Determine the [X, Y] coordinate at the center of the cell enclosing the given text.  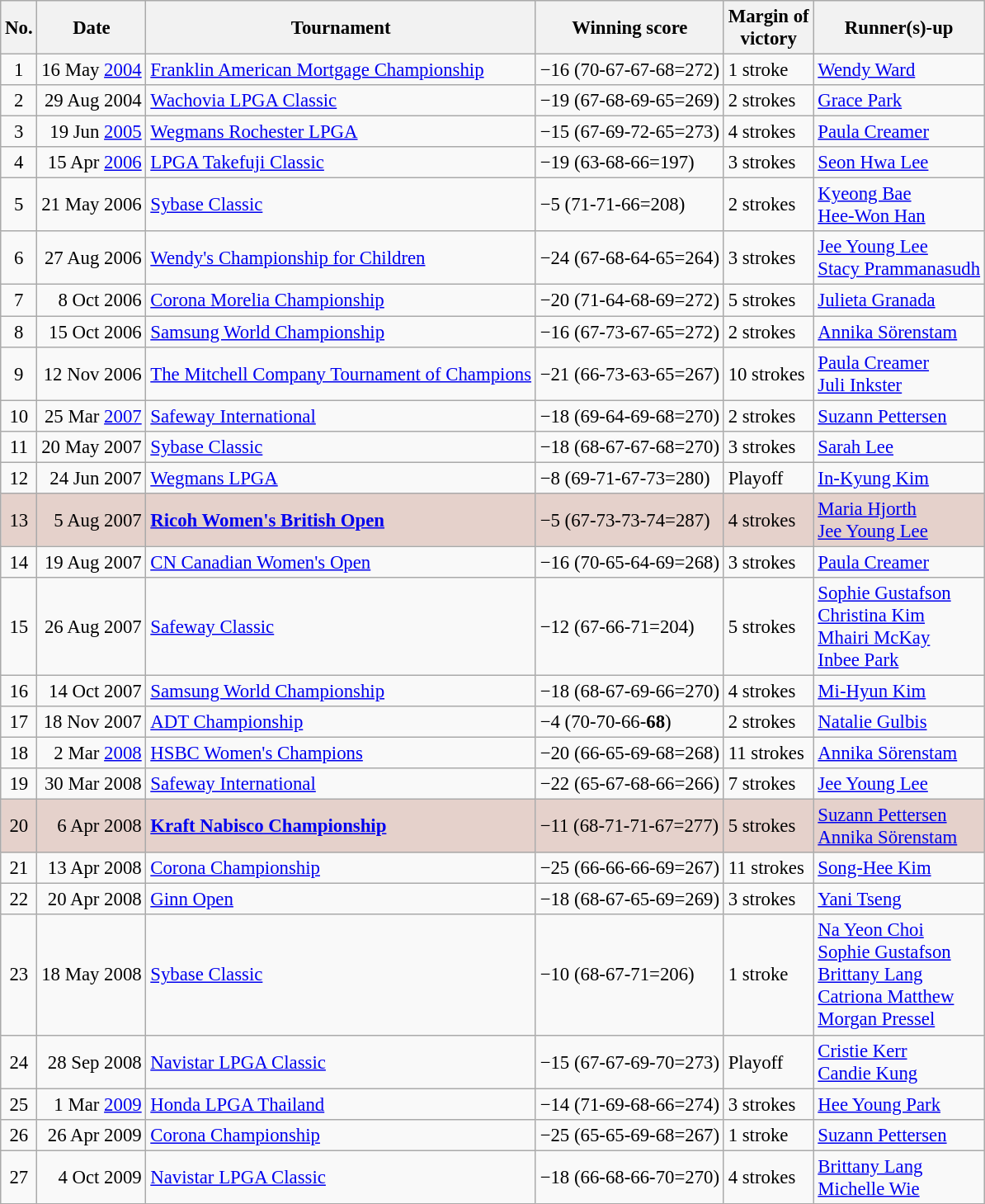
−16 (70-67-67-68=272) [629, 70]
−16 (67-73-67-65=272) [629, 332]
Julieta Granada [899, 300]
23 [19, 975]
10 [19, 416]
Jee Young Lee [899, 784]
Sophie Gustafson Christina Kim Mhairi McKay Inbee Park [899, 627]
−20 (71-64-68-69=272) [629, 300]
21 [19, 868]
−18 (66-68-66-70=270) [629, 1177]
Kraft Nabisco Championship [341, 827]
Na Yeon Choi Sophie Gustafson Brittany Lang Catriona Matthew Morgan Pressel [899, 975]
20 Apr 2008 [92, 899]
17 [19, 722]
Hee Young Park [899, 1104]
−25 (65-65-69-68=267) [629, 1135]
27 [19, 1177]
−20 (66-65-69-68=268) [629, 753]
Safeway Classic [341, 627]
Jee Young Lee Stacy Prammanasudh [899, 257]
Natalie Gulbis [899, 722]
−15 (67-69-72-65=273) [629, 132]
19 [19, 784]
18 May 2008 [92, 975]
−25 (66-66-66-69=267) [629, 868]
14 [19, 562]
22 [19, 899]
15 Oct 2006 [92, 332]
Song-Hee Kim [899, 868]
The Mitchell Company Tournament of Champions [341, 373]
Margin ofvictory [769, 28]
1 Mar 2009 [92, 1104]
Corona Morelia Championship [341, 300]
15 Apr 2006 [92, 163]
29 Aug 2004 [92, 101]
−5 (71-71-66=208) [629, 205]
9 [19, 373]
25 [19, 1104]
Winning score [629, 28]
−21 (66-73-63-65=267) [629, 373]
13 [19, 520]
5 [19, 205]
−15 (67-67-69-70=273) [629, 1061]
7 [19, 300]
13 Apr 2008 [92, 868]
28 Sep 2008 [92, 1061]
20 [19, 827]
Mi-Hyun Kim [899, 691]
20 May 2007 [92, 446]
−10 (68-67-71=206) [629, 975]
11 [19, 446]
−19 (67-68-69-65=269) [629, 101]
Sarah Lee [899, 446]
−19 (63-68-66=197) [629, 163]
Yani Tseng [899, 899]
19 Aug 2007 [92, 562]
12 Nov 2006 [92, 373]
Date [92, 28]
−4 (70-70-66-68) [629, 722]
2 [19, 101]
−18 (69-64-69-68=270) [629, 416]
−22 (65-67-68-66=266) [629, 784]
Grace Park [899, 101]
No. [19, 28]
3 [19, 132]
14 Oct 2007 [92, 691]
−18 (68-67-67-68=270) [629, 446]
In-Kyung Kim [899, 478]
8 Oct 2006 [92, 300]
Suzann Pettersen Annika Sörenstam [899, 827]
4 [19, 163]
−5 (67-73-73-74=287) [629, 520]
−24 (67-68-64-65=264) [629, 257]
Franklin American Mortgage Championship [341, 70]
Maria Hjorth Jee Young Lee [899, 520]
Ginn Open [341, 899]
27 Aug 2006 [92, 257]
Kyeong Bae Hee-Won Han [899, 205]
24 [19, 1061]
Cristie Kerr Candie Kung [899, 1061]
Wendy Ward [899, 70]
19 Jun 2005 [92, 132]
−11 (68-71-71-67=277) [629, 827]
1 [19, 70]
LPGA Takefuji Classic [341, 163]
−12 (67-66-71=204) [629, 627]
18 Nov 2007 [92, 722]
−18 (68-67-69-66=270) [629, 691]
−16 (70-65-64-69=268) [629, 562]
4 Oct 2009 [92, 1177]
Runner(s)-up [899, 28]
30 Mar 2008 [92, 784]
25 Mar 2007 [92, 416]
6 [19, 257]
−14 (71-69-68-66=274) [629, 1104]
26 [19, 1135]
Wachovia LPGA Classic [341, 101]
Seon Hwa Lee [899, 163]
Paula Creamer Juli Inkster [899, 373]
ADT Championship [341, 722]
15 [19, 627]
10 strokes [769, 373]
16 [19, 691]
−18 (68-67-65-69=269) [629, 899]
Wendy's Championship for Children [341, 257]
26 Apr 2009 [92, 1135]
5 Aug 2007 [92, 520]
CN Canadian Women's Open [341, 562]
2 Mar 2008 [92, 753]
Brittany Lang Michelle Wie [899, 1177]
Ricoh Women's British Open [341, 520]
Honda LPGA Thailand [341, 1104]
Wegmans Rochester LPGA [341, 132]
Wegmans LPGA [341, 478]
12 [19, 478]
26 Aug 2007 [92, 627]
16 May 2004 [92, 70]
Tournament [341, 28]
−8 (69-71-67-73=280) [629, 478]
6 Apr 2008 [92, 827]
24 Jun 2007 [92, 478]
HSBC Women's Champions [341, 753]
21 May 2006 [92, 205]
8 [19, 332]
18 [19, 753]
7 strokes [769, 784]
